Return the (x, y) coordinate for the center point of the cell that contains the specified text.  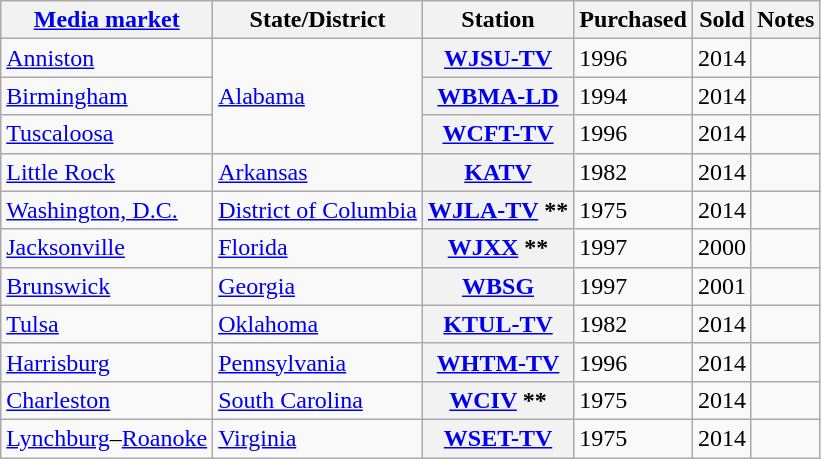
Notes (785, 20)
Alabama (318, 96)
Sold (722, 20)
Anniston (107, 58)
Arkansas (318, 172)
District of Columbia (318, 210)
Media market (107, 20)
WJSU-TV (498, 58)
Lynchburg–Roanoke (107, 438)
Brunswick (107, 286)
WHTM-TV (498, 362)
WBSG (498, 286)
Pennsylvania (318, 362)
2001 (722, 286)
Little Rock (107, 172)
WCIV ** (498, 400)
WBMA-LD (498, 96)
Tulsa (107, 324)
State/District (318, 20)
Charleston (107, 400)
Harrisburg (107, 362)
Purchased (634, 20)
Birmingham (107, 96)
Georgia (318, 286)
Washington, D.C. (107, 210)
WJXX ** (498, 248)
WCFT-TV (498, 134)
Florida (318, 248)
KTUL-TV (498, 324)
South Carolina (318, 400)
Oklahoma (318, 324)
WSET-TV (498, 438)
2000 (722, 248)
Virginia (318, 438)
Tuscaloosa (107, 134)
Jacksonville (107, 248)
1994 (634, 96)
KATV (498, 172)
WJLA-TV ** (498, 210)
Station (498, 20)
